From the cell containing the given text, extract its center point as [X, Y] coordinate. 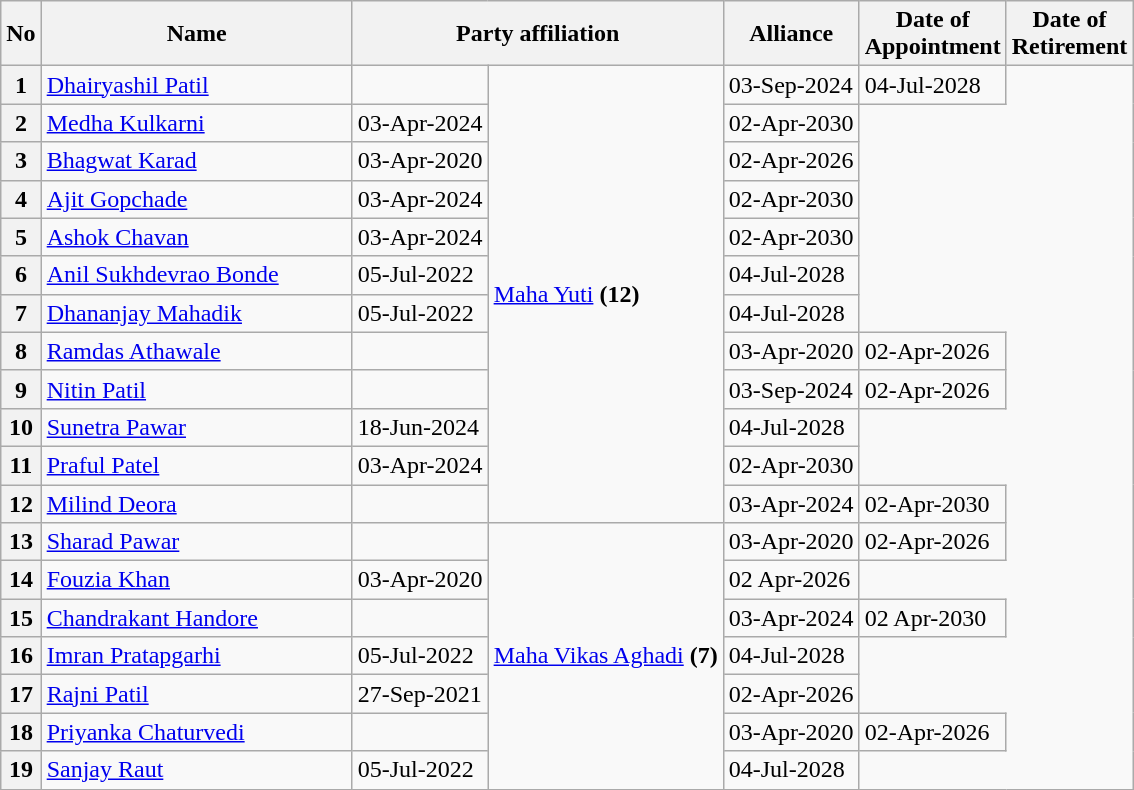
02 Apr-2030 [932, 618]
02 Apr-2026 [791, 580]
3 [21, 161]
Fouzia Khan [196, 580]
Bhagwat Karad [196, 161]
Dhairyashil Patil [196, 85]
Alliance [791, 34]
Sanjay Raut [196, 770]
Maha Yuti (12) [606, 294]
10 [21, 427]
No [21, 34]
1 [21, 85]
Date of Retirement [1070, 34]
11 [21, 465]
Milind Deora [196, 503]
19 [21, 770]
Praful Patel [196, 465]
18-Jun-2024 [420, 427]
13 [21, 542]
6 [21, 275]
Anil Sukhdevrao Bonde [196, 275]
14 [21, 580]
Priyanka Chaturvedi [196, 732]
8 [21, 351]
16 [21, 656]
Name [196, 34]
Maha Vikas Aghadi (7) [606, 656]
Ashok Chavan [196, 237]
2 [21, 123]
Medha Kulkarni [196, 123]
9 [21, 389]
5 [21, 237]
Ajit Gopchade [196, 199]
Sharad Pawar [196, 542]
Date of Appointment [932, 34]
Sunetra Pawar [196, 427]
Ramdas Athawale [196, 351]
Party affiliation [538, 34]
17 [21, 694]
Imran Pratapgarhi [196, 656]
Rajni Patil [196, 694]
Chandrakant Handore [196, 618]
27-Sep-2021 [420, 694]
Nitin Patil [196, 389]
7 [21, 313]
Dhananjay Mahadik [196, 313]
4 [21, 199]
18 [21, 732]
15 [21, 618]
12 [21, 503]
